For the text-containing cell, return its midpoint in (x, y) coordinate format. 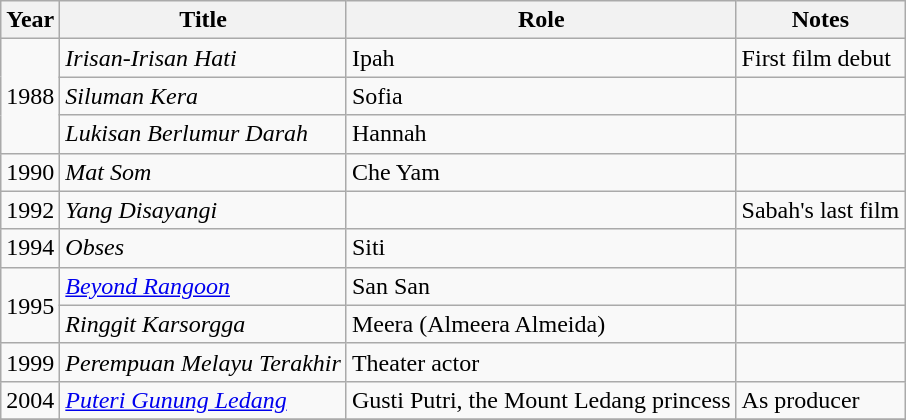
Hannah (541, 134)
Year (30, 20)
Yang Disayangi (204, 210)
Theater actor (541, 362)
1992 (30, 210)
Mat Som (204, 172)
Obses (204, 248)
Sabah's last film (820, 210)
Lukisan Berlumur Darah (204, 134)
Puteri Gunung Ledang (204, 400)
Role (541, 20)
Siluman Kera (204, 96)
San San (541, 286)
First film debut (820, 58)
1990 (30, 172)
Gusti Putri, the Mount Ledang princess (541, 400)
1994 (30, 248)
Ipah (541, 58)
1995 (30, 305)
Irisan-Irisan Hati (204, 58)
Title (204, 20)
Meera (Almeera Almeida) (541, 324)
Sofia (541, 96)
Perempuan Melayu Terakhir (204, 362)
Notes (820, 20)
Che Yam (541, 172)
Siti (541, 248)
2004 (30, 400)
Beyond Rangoon (204, 286)
1988 (30, 96)
Ringgit Karsorgga (204, 324)
1999 (30, 362)
As producer (820, 400)
